Return the [x, y] coordinate for the center point of the cell that contains the specified text.  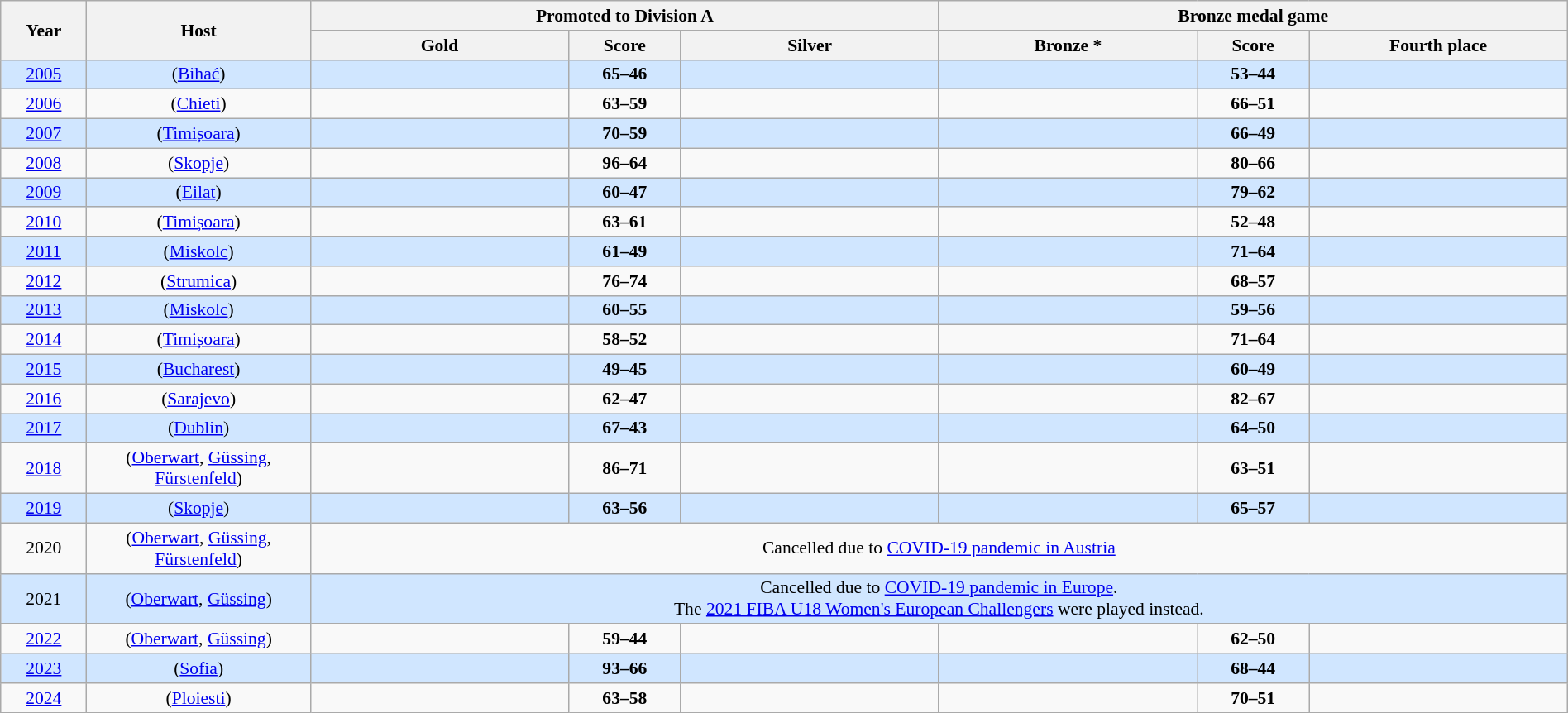
49–45 [625, 370]
2008 [44, 163]
2015 [44, 370]
63–51 [1254, 468]
2011 [44, 251]
80–66 [1254, 163]
(Eilat) [198, 193]
(Dublin) [198, 428]
2016 [44, 399]
Cancelled due to COVID-19 pandemic in Europe.The 2021 FIBA U18 Women's European Challengers were played instead. [939, 599]
2005 [44, 74]
Gold [439, 45]
59–56 [1254, 310]
60–49 [1254, 370]
76–74 [625, 281]
2020 [44, 548]
65–57 [1254, 509]
(Strumica) [198, 281]
(Bihać) [198, 74]
(Ploiesti) [198, 698]
66–51 [1254, 104]
2014 [44, 340]
2021 [44, 599]
62–47 [625, 399]
58–52 [625, 340]
2019 [44, 509]
70–51 [1254, 698]
(Chieti) [198, 104]
63–58 [625, 698]
60–47 [625, 193]
60–55 [625, 310]
63–59 [625, 104]
93–66 [625, 668]
2006 [44, 104]
2009 [44, 193]
63–61 [625, 223]
(Sarajevo) [198, 399]
Promoted to Division A [624, 16]
68–44 [1254, 668]
82–67 [1254, 399]
61–49 [625, 251]
66–49 [1254, 134]
2012 [44, 281]
2018 [44, 468]
2022 [44, 639]
86–71 [625, 468]
65–46 [625, 74]
Bronze * [1068, 45]
67–43 [625, 428]
Fourth place [1438, 45]
96–64 [625, 163]
Year [44, 30]
Host [198, 30]
Cancelled due to COVID-19 pandemic in Austria [939, 548]
64–50 [1254, 428]
62–50 [1254, 639]
63–56 [625, 509]
70–59 [625, 134]
2013 [44, 310]
2010 [44, 223]
Bronze medal game [1253, 16]
52–48 [1254, 223]
79–62 [1254, 193]
2007 [44, 134]
2017 [44, 428]
59–44 [625, 639]
Silver [810, 45]
2024 [44, 698]
53–44 [1254, 74]
(Sofia) [198, 668]
(Bucharest) [198, 370]
2023 [44, 668]
68–57 [1254, 281]
